Find where the given text appears and provide that cell's center as [X, Y] coordinate. 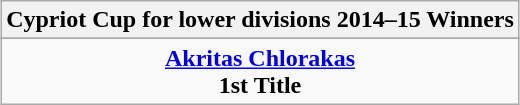
Cypriot Cup for lower divisions 2014–15 Winners [260, 20]
Akritas Chlorakas1st Title [260, 72]
